For the text-containing cell, return its midpoint in (X, Y) coordinate format. 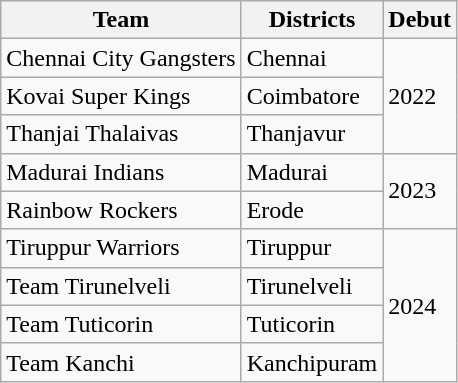
Tirunelveli (312, 286)
Team Tirunelveli (121, 286)
Madurai Indians (121, 172)
Rainbow Rockers (121, 210)
Tiruppur Warriors (121, 248)
Kanchipuram (312, 362)
2023 (420, 191)
Team Kanchi (121, 362)
Erode (312, 210)
Kovai Super Kings (121, 96)
Coimbatore (312, 96)
Chennai (312, 58)
2024 (420, 305)
Team Tuticorin (121, 324)
Tiruppur (312, 248)
Thanjavur (312, 134)
Debut (420, 20)
Chennai City Gangsters (121, 58)
Madurai (312, 172)
Team (121, 20)
Thanjai Thalaivas (121, 134)
2022 (420, 96)
Tuticorin (312, 324)
Districts (312, 20)
